Return [x, y] of the center of cell containing provided text 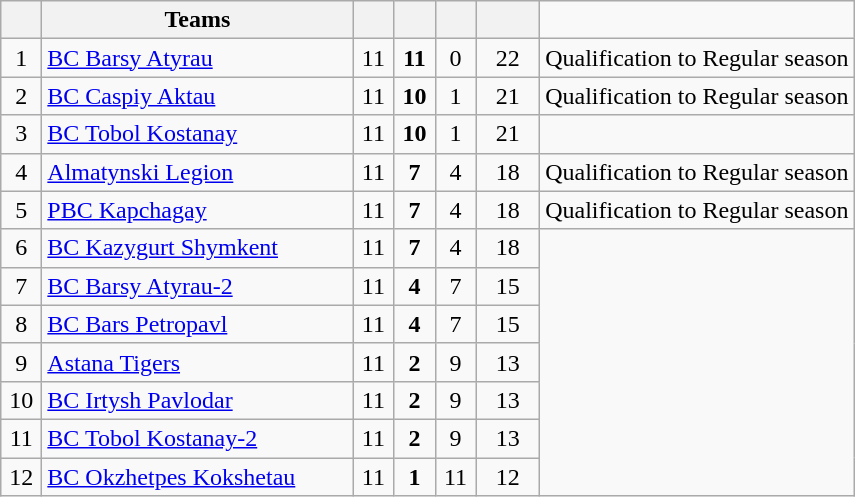
22 [508, 58]
BC Barsy Atyrau-2 [198, 286]
BC Caspiy Aktau [198, 96]
3 [22, 134]
BC Okzhetpes Kokshetau [198, 477]
Teams [198, 20]
BC Barsy Atyrau [198, 58]
PBC Kapchagay [198, 210]
BC Kazygurt Shymkent [198, 248]
BC Tobol Kostanay-2 [198, 438]
Astana Tigers [198, 362]
6 [22, 248]
8 [22, 324]
Almatynski Legion [198, 172]
BC Bars Petropavl [198, 324]
BC Irtysh Pavlodar [198, 400]
0 [456, 58]
5 [22, 210]
BC Tobol Kostanay [198, 134]
